Provide the (X, Y) coordinate of the cell's center where the given text is located.  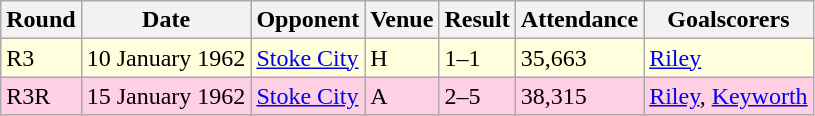
Round (41, 20)
R3 (41, 58)
38,315 (579, 96)
A (402, 96)
Opponent (308, 20)
35,663 (579, 58)
Result (477, 20)
1–1 (477, 58)
Riley (728, 58)
Venue (402, 20)
Riley, Keyworth (728, 96)
Date (166, 20)
H (402, 58)
2–5 (477, 96)
R3R (41, 96)
10 January 1962 (166, 58)
Attendance (579, 20)
15 January 1962 (166, 96)
Goalscorers (728, 20)
